Output the (x, y) coordinate of the center of the cell containing the given text.  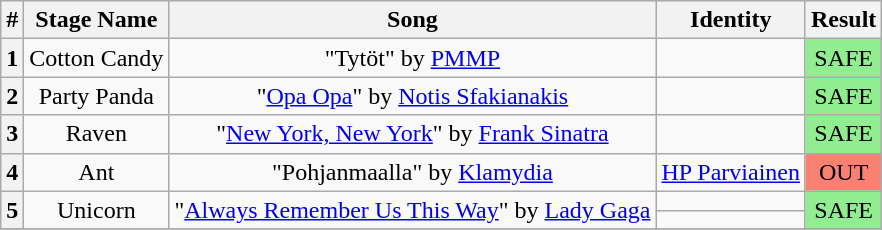
Stage Name (96, 20)
# (12, 20)
1 (12, 58)
Song (412, 20)
2 (12, 96)
Raven (96, 134)
"New York, New York" by Frank Sinatra (412, 134)
HP Parviainen (730, 172)
Cotton Candy (96, 58)
"Always Remember Us This Way" by Lady Gaga (412, 210)
4 (12, 172)
Unicorn (96, 210)
"Opa Opa" by Notis Sfakianakis (412, 96)
3 (12, 134)
"Pohjanmaalla" by Klamydia (412, 172)
"Tytöt" by PMMP (412, 58)
Party Panda (96, 96)
OUT (843, 172)
5 (12, 210)
Identity (730, 20)
Ant (96, 172)
Result (843, 20)
